Search for the cell housing the specified text and yield its [x, y] center coordinate. 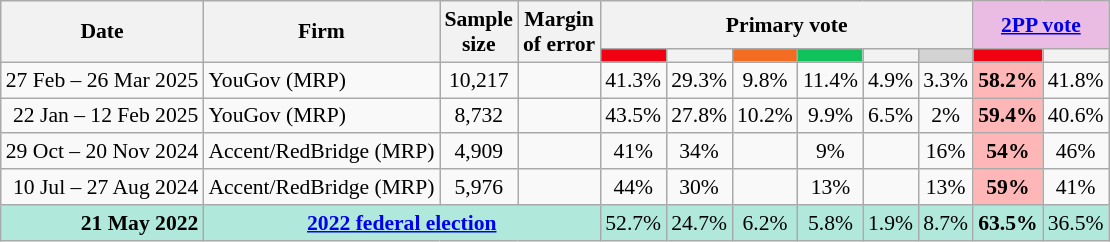
11.4% [830, 80]
9% [830, 152]
27.8% [699, 116]
29.3% [699, 80]
24.7% [699, 223]
Samplesize [479, 32]
59% [1008, 187]
63.5% [1008, 223]
10 Jul – 27 Aug 2024 [102, 187]
52.7% [633, 223]
29 Oct – 20 Nov 2024 [102, 152]
3.3% [946, 80]
10.2% [765, 116]
36.5% [1076, 223]
34% [699, 152]
21 May 2022 [102, 223]
58.2% [1008, 80]
4.9% [890, 80]
4,909 [479, 152]
40.6% [1076, 116]
46% [1076, 152]
2022 federal election [402, 223]
2% [946, 116]
41.8% [1076, 80]
8,732 [479, 116]
16% [946, 152]
5.8% [830, 223]
9.8% [765, 80]
Date [102, 32]
54% [1008, 152]
Primary vote [786, 25]
5,976 [479, 187]
8.7% [946, 223]
27 Feb – 26 Mar 2025 [102, 80]
10,217 [479, 80]
2PP vote [1040, 25]
43.5% [633, 116]
59.4% [1008, 116]
6.5% [890, 116]
6.2% [765, 223]
Marginof error [559, 32]
44% [633, 187]
1.9% [890, 223]
9.9% [830, 116]
30% [699, 187]
22 Jan – 12 Feb 2025 [102, 116]
41.3% [633, 80]
Firm [321, 32]
